Detect which cell encompasses the target text, then output its [X, Y] center coordinate. 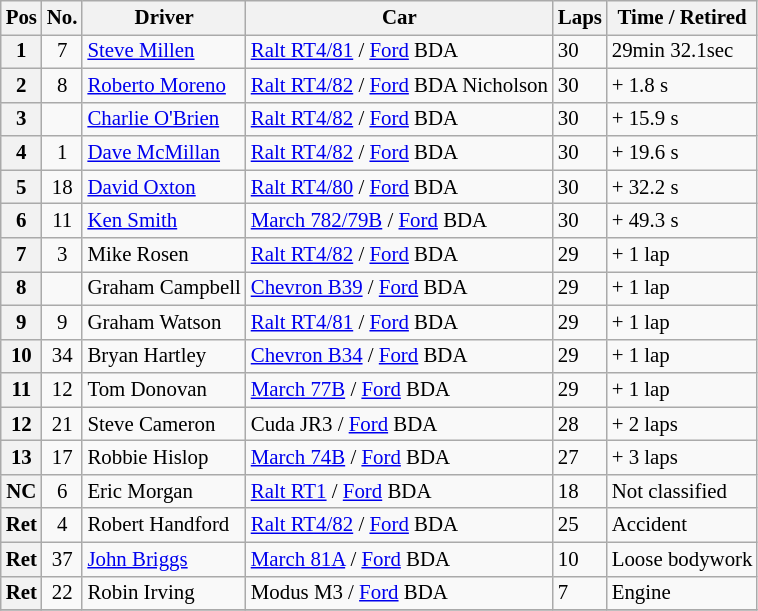
27 [580, 458]
22 [62, 593]
Pos [22, 18]
Not classified [682, 491]
John Briggs [164, 559]
+ 15.9 s [682, 119]
13 [22, 458]
+ 19.6 s [682, 153]
Modus M3 / Ford BDA [400, 593]
Driver [164, 18]
Time / Retired [682, 18]
Engine [682, 593]
Robbie Hislop [164, 458]
+ 1.8 s [682, 85]
Robert Handford [164, 525]
Ralt RT4/80 / Ford BDA [400, 187]
Ken Smith [164, 221]
+ 3 laps [682, 458]
2 [22, 85]
Cuda JR3 / Ford BDA [400, 424]
Steve Cameron [164, 424]
March 74B / Ford BDA [400, 458]
Bryan Hartley [164, 356]
17 [62, 458]
Dave McMillan [164, 153]
Steve Millen [164, 51]
+ 49.3 s [682, 221]
Graham Campbell [164, 288]
+ 32.2 s [682, 187]
Mike Rosen [164, 255]
+ 2 laps [682, 424]
Ralt RT1 / Ford BDA [400, 491]
28 [580, 424]
Chevron B39 / Ford BDA [400, 288]
Graham Watson [164, 322]
Eric Morgan [164, 491]
21 [62, 424]
Loose bodywork [682, 559]
David Oxton [164, 187]
Laps [580, 18]
Robin Irving [164, 593]
37 [62, 559]
Chevron B34 / Ford BDA [400, 356]
Ralt RT4/82 / Ford BDA Nicholson [400, 85]
No. [62, 18]
Roberto Moreno [164, 85]
34 [62, 356]
29min 32.1sec [682, 51]
5 [22, 187]
March 782/79B / Ford BDA [400, 221]
Tom Donovan [164, 390]
March 81A / Ford BDA [400, 559]
NC [22, 491]
Charlie O'Brien [164, 119]
March 77B / Ford BDA [400, 390]
Car [400, 18]
Accident [682, 525]
25 [580, 525]
